Search for the cell housing the specified text and yield its (X, Y) center coordinate. 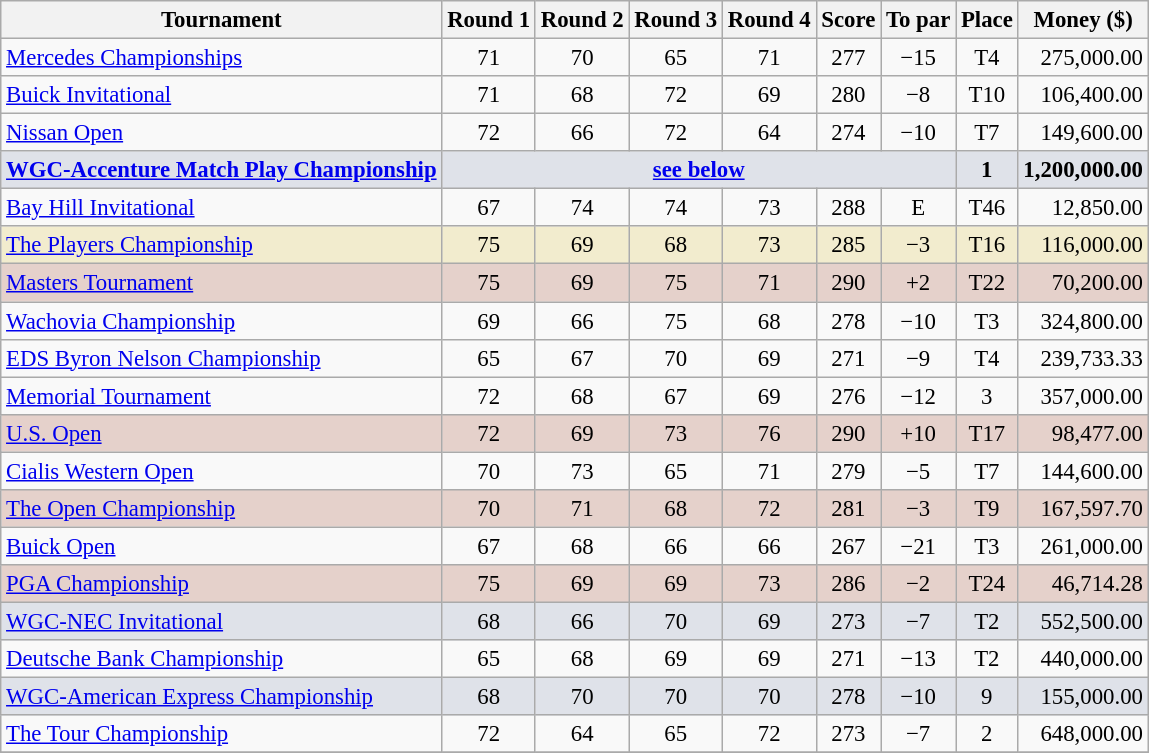
The Players Championship (222, 245)
WGC-NEC Invitational (222, 621)
286 (848, 584)
440,000.00 (1083, 659)
Cialis Western Open (222, 471)
−9 (918, 358)
279 (848, 471)
EDS Byron Nelson Championship (222, 358)
648,000.00 (1083, 734)
98,477.00 (1083, 433)
−2 (918, 584)
1,200,000.00 (1083, 170)
−21 (918, 546)
To par (918, 20)
−12 (918, 396)
552,500.00 (1083, 621)
280 (848, 95)
288 (848, 208)
144,600.00 (1083, 471)
+2 (918, 283)
+10 (918, 433)
149,600.00 (1083, 133)
E (918, 208)
285 (848, 245)
T9 (987, 509)
281 (848, 509)
267 (848, 546)
−8 (918, 95)
Place (987, 20)
−13 (918, 659)
Wachovia Championship (222, 321)
274 (848, 133)
Buick Open (222, 546)
The Tour Championship (222, 734)
Nissan Open (222, 133)
3 (987, 396)
116,000.00 (1083, 245)
see below (699, 170)
2 (987, 734)
Tournament (222, 20)
WGC-American Express Championship (222, 697)
Mercedes Championships (222, 58)
T24 (987, 584)
T16 (987, 245)
277 (848, 58)
1 (987, 170)
T10 (987, 95)
46,714.28 (1083, 584)
U.S. Open (222, 433)
Round 1 (489, 20)
Masters Tournament (222, 283)
The Open Championship (222, 509)
276 (848, 396)
239,733.33 (1083, 358)
76 (769, 433)
T17 (987, 433)
106,400.00 (1083, 95)
PGA Championship (222, 584)
T22 (987, 283)
Round 2 (582, 20)
WGC-Accenture Match Play Championship (222, 170)
−5 (918, 471)
167,597.70 (1083, 509)
9 (987, 697)
Money ($) (1083, 20)
−15 (918, 58)
Memorial Tournament (222, 396)
12,850.00 (1083, 208)
T46 (987, 208)
Bay Hill Invitational (222, 208)
275,000.00 (1083, 58)
Deutsche Bank Championship (222, 659)
Round 4 (769, 20)
261,000.00 (1083, 546)
Buick Invitational (222, 95)
357,000.00 (1083, 396)
155,000.00 (1083, 697)
324,800.00 (1083, 321)
70,200.00 (1083, 283)
Score (848, 20)
Round 3 (676, 20)
